Detect which cell encompasses the target text, then output its [X, Y] center coordinate. 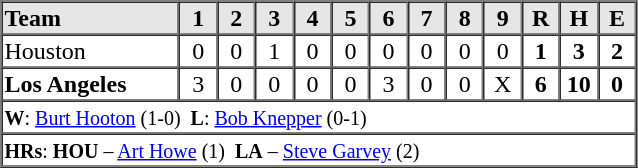
Houston [91, 50]
10 [579, 84]
Team [91, 18]
4 [312, 18]
5 [350, 18]
9 [503, 18]
X [503, 84]
7 [427, 18]
HRs: HOU – Art Howe (1) LA – Steve Garvey (2) [319, 150]
E [617, 18]
8 [465, 18]
R [541, 18]
H [579, 18]
W: Burt Hooton (1-0) L: Bob Knepper (0-1) [319, 116]
Los Angeles [91, 84]
